For the text-containing cell, return its midpoint in [x, y] coordinate format. 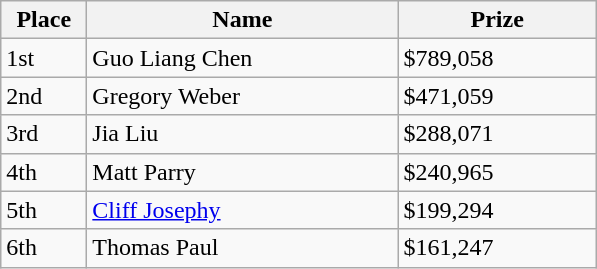
1st [44, 58]
Gregory Weber [242, 96]
Thomas Paul [242, 248]
5th [44, 210]
Place [44, 20]
$161,247 [498, 248]
Cliff Josephy [242, 210]
6th [44, 248]
Name [242, 20]
Prize [498, 20]
Jia Liu [242, 134]
$288,071 [498, 134]
3rd [44, 134]
$789,058 [498, 58]
$199,294 [498, 210]
4th [44, 172]
$471,059 [498, 96]
Guo Liang Chen [242, 58]
$240,965 [498, 172]
Matt Parry [242, 172]
2nd [44, 96]
